Extract the (X, Y) coordinate from the center of the cell holding the provided text.  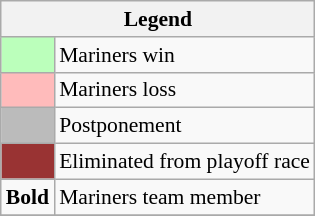
Mariners team member (184, 197)
Postponement (184, 126)
Eliminated from playoff race (184, 162)
Mariners win (184, 55)
Mariners loss (184, 90)
Legend (158, 19)
Bold (28, 197)
